Determine the [x, y] coordinate at the center of the cell enclosing the given text.  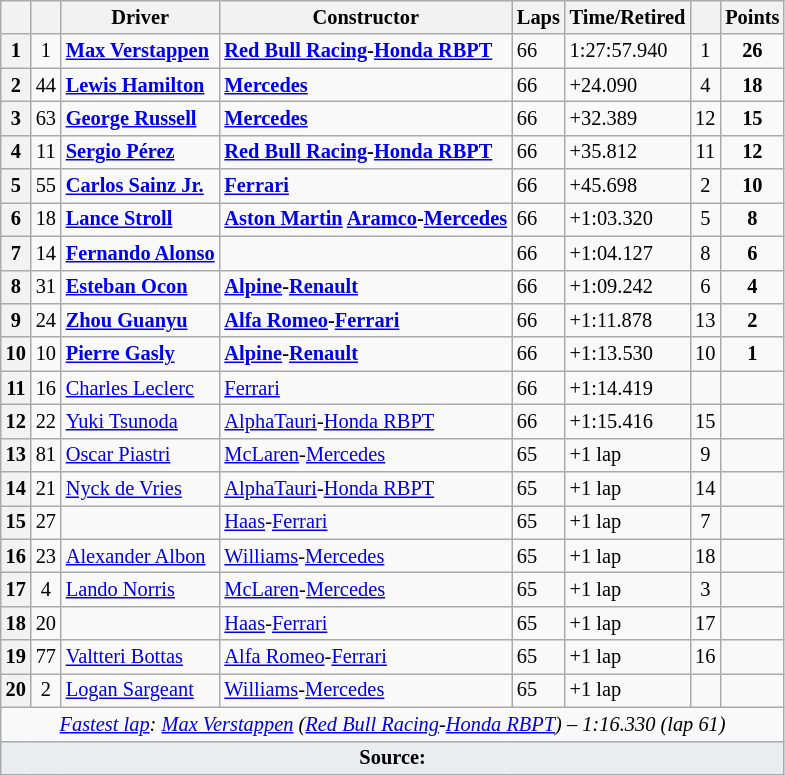
+1:04.127 [628, 253]
Laps [538, 17]
Valtteri Bottas [140, 657]
Source: [393, 758]
Constructor [366, 17]
Alexander Albon [140, 556]
+1:13.530 [628, 354]
George Russell [140, 118]
+45.698 [628, 186]
22 [46, 421]
+24.090 [628, 85]
31 [46, 287]
Fernando Alonso [140, 253]
+1:09.242 [628, 287]
+1:14.419 [628, 388]
Logan Sargeant [140, 690]
Oscar Piastri [140, 455]
Aston Martin Aramco-Mercedes [366, 219]
Fastest lap: Max Verstappen (Red Bull Racing-Honda RBPT) – 1:16.330 (lap 61) [393, 724]
44 [46, 85]
Sergio Pérez [140, 152]
Points [752, 17]
Yuki Tsunoda [140, 421]
+1:11.878 [628, 320]
Charles Leclerc [140, 388]
Max Verstappen [140, 51]
26 [752, 51]
1:27:57.940 [628, 51]
55 [46, 186]
63 [46, 118]
Carlos Sainz Jr. [140, 186]
19 [16, 657]
24 [46, 320]
Nyck de Vries [140, 489]
21 [46, 489]
Lance Stroll [140, 219]
+35.812 [628, 152]
+1:03.320 [628, 219]
27 [46, 522]
Lando Norris [140, 589]
Pierre Gasly [140, 354]
+1:15.416 [628, 421]
Lewis Hamilton [140, 85]
77 [46, 657]
Zhou Guanyu [140, 320]
Esteban Ocon [140, 287]
Driver [140, 17]
81 [46, 455]
Time/Retired [628, 17]
+32.389 [628, 118]
23 [46, 556]
